Extract the (X, Y) coordinate from the center of the cell holding the provided text.  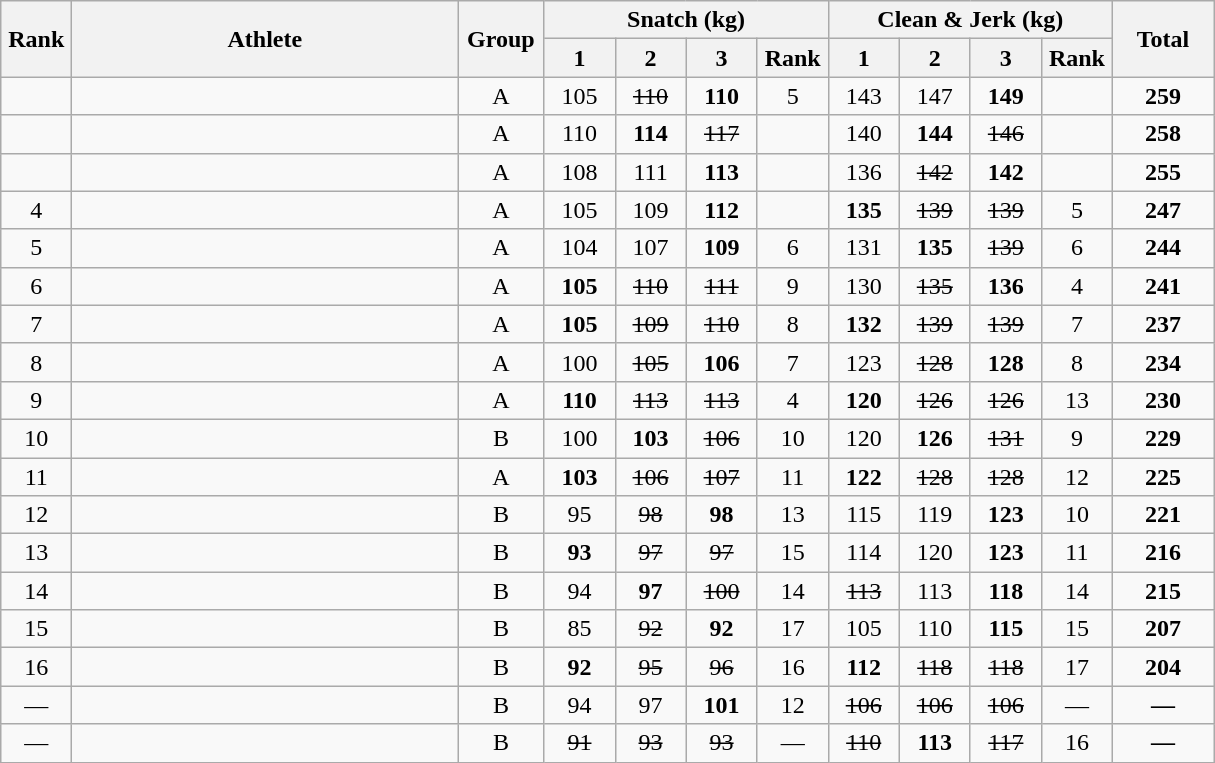
207 (1162, 629)
101 (722, 705)
91 (580, 743)
143 (864, 96)
258 (1162, 134)
244 (1162, 248)
Athlete (265, 39)
229 (1162, 438)
122 (864, 477)
216 (1162, 553)
237 (1162, 324)
255 (1162, 172)
Total (1162, 39)
104 (580, 248)
144 (934, 134)
204 (1162, 667)
Group (501, 39)
215 (1162, 591)
140 (864, 134)
85 (580, 629)
225 (1162, 477)
132 (864, 324)
146 (1006, 134)
259 (1162, 96)
119 (934, 515)
241 (1162, 286)
234 (1162, 362)
147 (934, 96)
247 (1162, 210)
96 (722, 667)
230 (1162, 400)
108 (580, 172)
130 (864, 286)
Snatch (kg) (686, 20)
Clean & Jerk (kg) (970, 20)
221 (1162, 515)
149 (1006, 96)
